Scan for the cell matching the given text and deliver its (X, Y) coordinate at center. 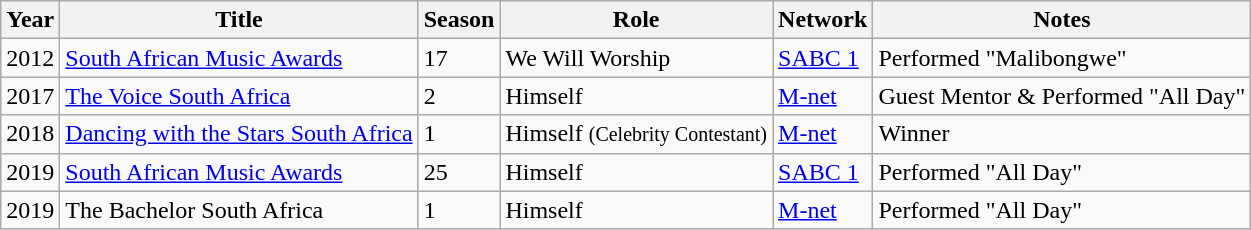
2018 (30, 134)
Guest Mentor & Performed "All Day" (1062, 96)
Notes (1062, 20)
Role (636, 20)
Performed "Malibongwe" (1062, 58)
Winner (1062, 134)
Himself (Celebrity Contestant) (636, 134)
Title (239, 20)
2017 (30, 96)
Network (823, 20)
Year (30, 20)
25 (459, 172)
Dancing with the Stars South Africa (239, 134)
2012 (30, 58)
We Will Worship (636, 58)
The Voice South Africa (239, 96)
2 (459, 96)
Season (459, 20)
17 (459, 58)
The Bachelor South Africa (239, 210)
